From the cell containing the given text, extract its center point as [X, Y] coordinate. 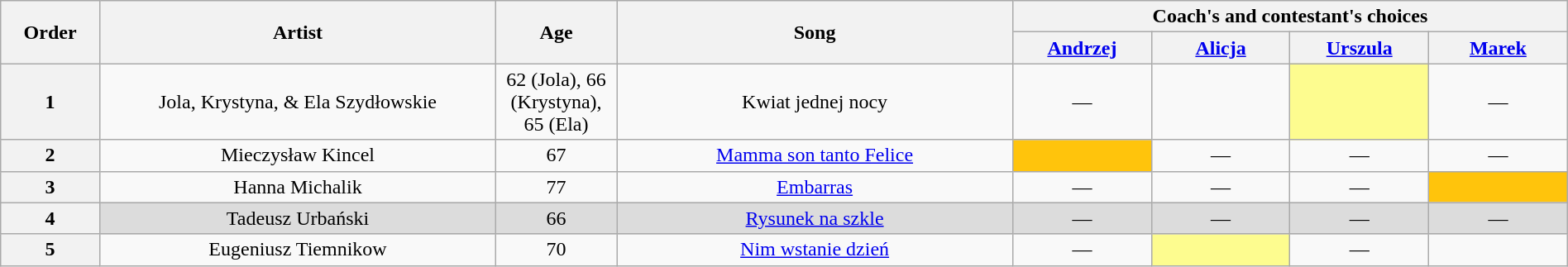
70 [557, 250]
Order [50, 32]
Urszula [1360, 48]
Andrzej [1083, 48]
Mamma son tanto Felice [815, 155]
62 (Jola), 66 (Krystyna), 65 (Ela) [557, 102]
66 [557, 218]
Marek [1499, 48]
Mieczysław Kincel [298, 155]
Eugeniusz Tiemnikow [298, 250]
Song [815, 32]
Coach's and contestant's choices [1290, 17]
Kwiat jednej nocy [815, 102]
77 [557, 187]
Alicja [1221, 48]
2 [50, 155]
Hanna Michalik [298, 187]
1 [50, 102]
3 [50, 187]
Nim wstanie dzień [815, 250]
Tadeusz Urbański [298, 218]
5 [50, 250]
Artist [298, 32]
Embarras [815, 187]
Jola, Krystyna, & Ela Szydłowskie [298, 102]
Age [557, 32]
4 [50, 218]
67 [557, 155]
Rysunek na szkle [815, 218]
